Search for the cell housing the specified text and yield its [x, y] center coordinate. 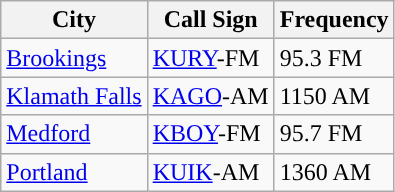
Frequency [334, 20]
95.3 FM [334, 58]
KAGO-AM [210, 96]
Medford [74, 134]
Portland [74, 172]
Call Sign [210, 20]
KBOY-FM [210, 134]
1360 AM [334, 172]
95.7 FM [334, 134]
Brookings [74, 58]
1150 AM [334, 96]
City [74, 20]
Klamath Falls [74, 96]
KUIK-AM [210, 172]
KURY-FM [210, 58]
